Extract the [x, y] coordinate from the center of the cell holding the provided text.  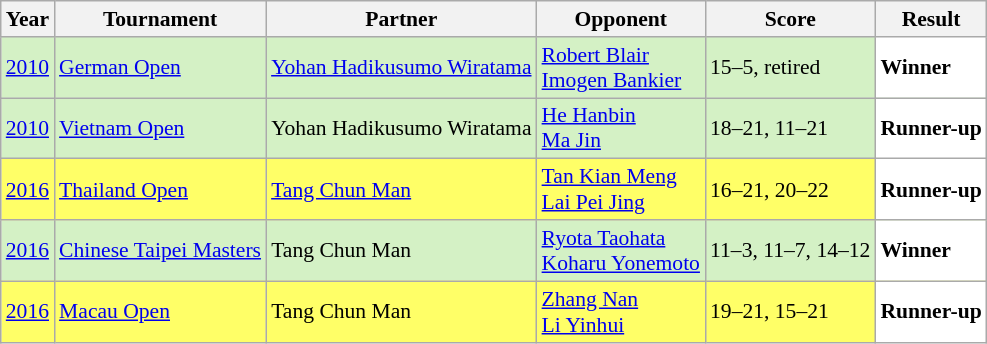
Result [930, 19]
Vietnam Open [160, 128]
Ryota Taohata Koharu Yonemoto [621, 250]
Thailand Open [160, 190]
Zhang Nan Li Yinhui [621, 312]
Tan Kian Meng Lai Pei Jing [621, 190]
Tournament [160, 19]
Year [28, 19]
16–21, 20–22 [790, 190]
18–21, 11–21 [790, 128]
Macau Open [160, 312]
Robert Blair Imogen Bankier [621, 68]
Score [790, 19]
Chinese Taipei Masters [160, 250]
15–5, retired [790, 68]
19–21, 15–21 [790, 312]
Partner [401, 19]
He Hanbin Ma Jin [621, 128]
Opponent [621, 19]
11–3, 11–7, 14–12 [790, 250]
German Open [160, 68]
